From the cell containing the given text, extract its center point as (X, Y) coordinate. 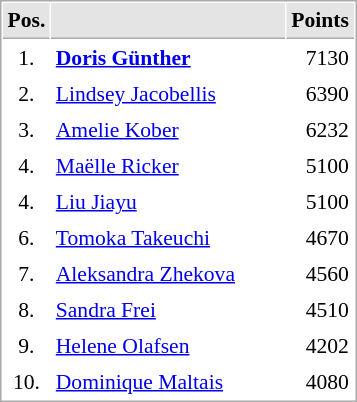
4560 (320, 273)
Dominique Maltais (168, 381)
3. (26, 129)
Pos. (26, 21)
2. (26, 93)
Aleksandra Zhekova (168, 273)
6390 (320, 93)
9. (26, 345)
6232 (320, 129)
4202 (320, 345)
Points (320, 21)
Lindsey Jacobellis (168, 93)
4510 (320, 309)
1. (26, 57)
Helene Olafsen (168, 345)
4670 (320, 237)
8. (26, 309)
Sandra Frei (168, 309)
Doris Günther (168, 57)
Amelie Kober (168, 129)
4080 (320, 381)
Maëlle Ricker (168, 165)
6. (26, 237)
10. (26, 381)
7130 (320, 57)
Liu Jiayu (168, 201)
7. (26, 273)
Tomoka Takeuchi (168, 237)
